Pinpoint the cell where the given text exists, returning its [X, Y] midpoint coordinate. 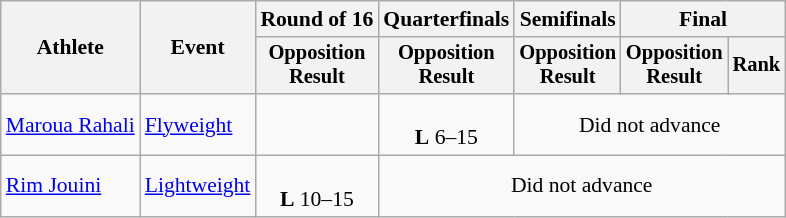
Semifinals [568, 19]
L 10–15 [316, 186]
Quarterfinals [446, 19]
Rank [757, 66]
Round of 16 [316, 19]
L 6–15 [446, 124]
Flyweight [198, 124]
Rim Jouini [70, 186]
Lightweight [198, 186]
Event [198, 48]
Final [703, 19]
Athlete [70, 48]
Maroua Rahali [70, 124]
